Output the (X, Y) coordinate of the center of the cell containing the given text.  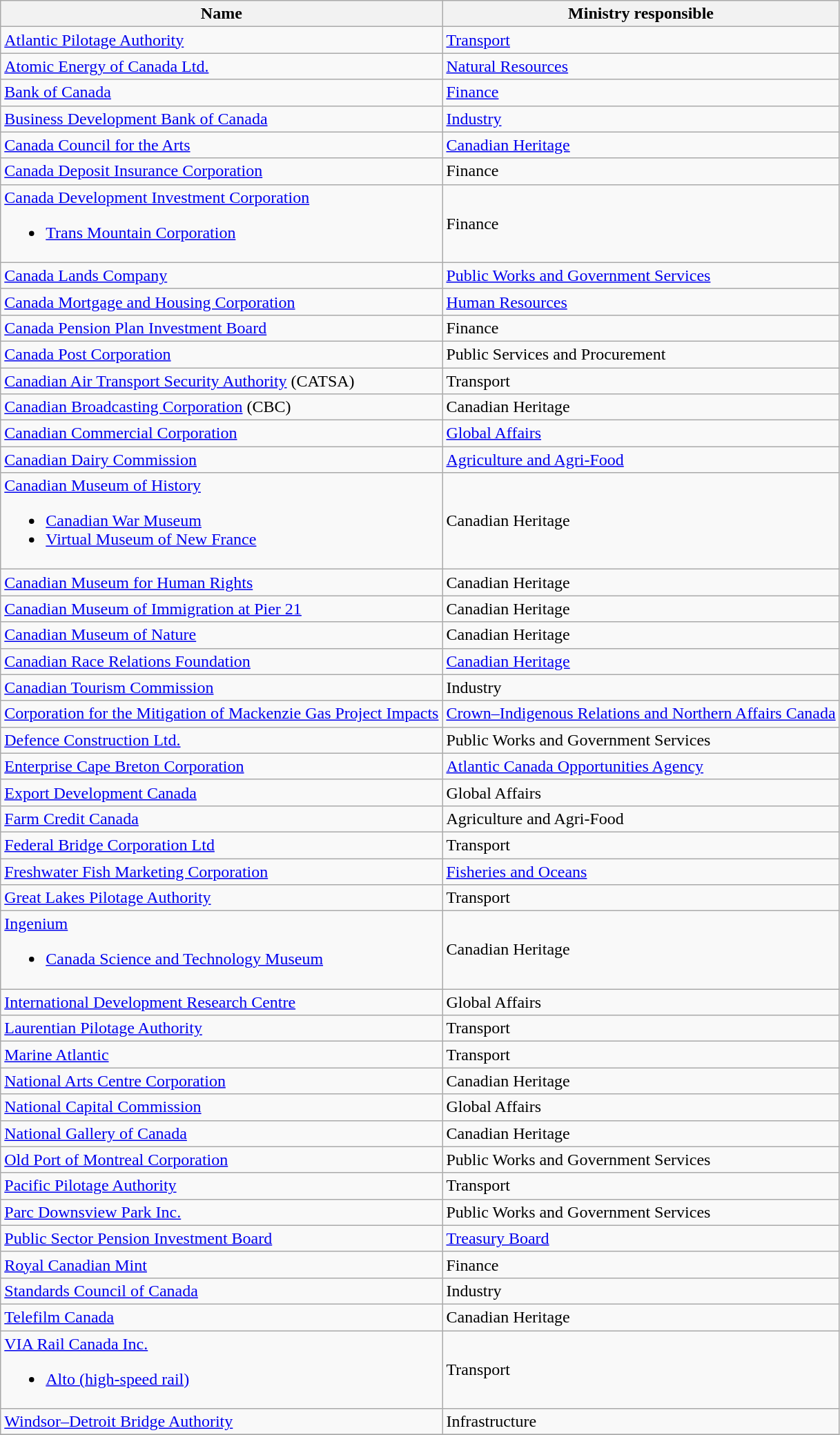
National Capital Commission (222, 1107)
Public Services and Procurement (641, 354)
Business Development Bank of Canada (222, 119)
Canadian Broadcasting Corporation (CBC) (222, 407)
Enterprise Cape Breton Corporation (222, 766)
Canadian Air Transport Security Authority (CATSA) (222, 380)
Pacific Pilotage Authority (222, 1186)
Great Lakes Pilotage Authority (222, 898)
Canadian Race Relations Foundation (222, 661)
Human Resources (641, 302)
Parc Downsview Park Inc. (222, 1212)
Ministry responsible (641, 14)
Canadian Museum of Immigration at Pier 21 (222, 609)
Public Sector Pension Investment Board (222, 1238)
Federal Bridge Corporation Ltd (222, 845)
Laurentian Pilotage Authority (222, 1028)
Name (222, 14)
International Development Research Centre (222, 1002)
Natural Resources (641, 66)
Atomic Energy of Canada Ltd. (222, 66)
Canadian Museum for Human Rights (222, 583)
Canada Deposit Insurance Corporation (222, 171)
Windsor–Detroit Bridge Authority (222, 1422)
Marine Atlantic (222, 1055)
Old Port of Montreal Corporation (222, 1160)
National Gallery of Canada (222, 1133)
Freshwater Fish Marketing Corporation (222, 872)
Export Development Canada (222, 792)
Canada Council for the Arts (222, 145)
Treasury Board (641, 1238)
Canadian Museum of Nature (222, 635)
Atlantic Canada Opportunities Agency (641, 766)
Canadian Dairy Commission (222, 460)
Bank of Canada (222, 92)
Farm Credit Canada (222, 819)
National Arts Centre Corporation (222, 1081)
Crown–Indigenous Relations and Northern Affairs Canada (641, 714)
Atlantic Pilotage Authority (222, 40)
Canada Development Investment CorporationTrans Mountain Corporation (222, 224)
Fisheries and Oceans (641, 872)
Canada Pension Plan Investment Board (222, 328)
Standards Council of Canada (222, 1291)
Canadian Tourism Commission (222, 687)
Infrastructure (641, 1422)
Defence Construction Ltd. (222, 740)
Corporation for the Mitigation of Mackenzie Gas Project Impacts (222, 714)
Royal Canadian Mint (222, 1265)
Telefilm Canada (222, 1317)
Canada Post Corporation (222, 354)
Canadian Commercial Corporation (222, 433)
Canada Lands Company (222, 275)
Canadian Museum of HistoryCanadian War MuseumVirtual Museum of New France (222, 521)
IngeniumCanada Science and Technology Museum (222, 950)
VIA Rail Canada Inc.Alto (high-speed rail) (222, 1369)
Canada Mortgage and Housing Corporation (222, 302)
